Locate the cell with the specified text and output its (X, Y) center coordinate. 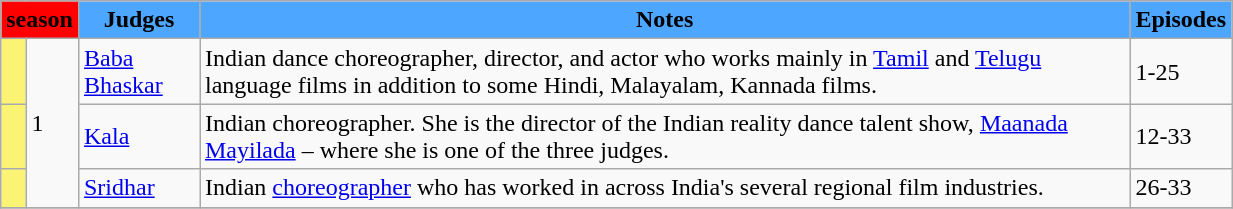
season (40, 20)
Kala (138, 136)
1 (52, 123)
Baba Bhaskar (138, 72)
12-33 (1181, 136)
Indian choreographer. She is the director of the Indian reality dance talent show, Maanada Mayilada – where she is one of the three judges. (665, 136)
Indian choreographer who has worked in across India's several regional film industries. (665, 188)
Notes (665, 20)
26-33 (1181, 188)
Judges (138, 20)
Episodes (1181, 20)
Sridhar (138, 188)
1-25 (1181, 72)
